Scan for the cell matching the given text and deliver its (x, y) coordinate at center. 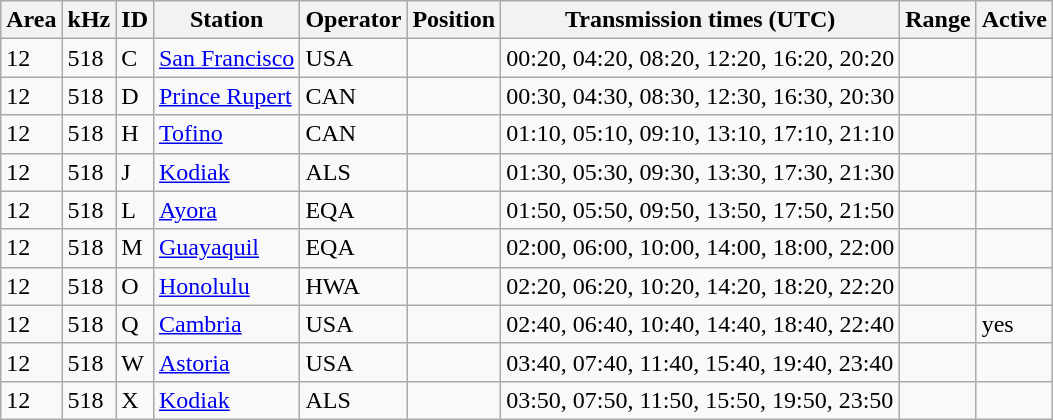
Cambria (226, 324)
J (135, 172)
O (135, 286)
Guayaquil (226, 248)
01:30, 05:30, 09:30, 13:30, 17:30, 21:30 (700, 172)
Tofino (226, 134)
02:00, 06:00, 10:00, 14:00, 18:00, 22:00 (700, 248)
Prince Rupert (226, 96)
C (135, 58)
00:30, 04:30, 08:30, 12:30, 16:30, 20:30 (700, 96)
kHz (89, 20)
02:20, 06:20, 10:20, 14:20, 18:20, 22:20 (700, 286)
Range (938, 20)
01:50, 05:50, 09:50, 13:50, 17:50, 21:50 (700, 210)
Ayora (226, 210)
Astoria (226, 362)
Transmission times (UTC) (700, 20)
HWA (354, 286)
Active (1014, 20)
03:40, 07:40, 11:40, 15:40, 19:40, 23:40 (700, 362)
San Francisco (226, 58)
Area (32, 20)
M (135, 248)
L (135, 210)
W (135, 362)
X (135, 400)
H (135, 134)
ID (135, 20)
03:50, 07:50, 11:50, 15:50, 19:50, 23:50 (700, 400)
00:20, 04:20, 08:20, 12:20, 16:20, 20:20 (700, 58)
01:10, 05:10, 09:10, 13:10, 17:10, 21:10 (700, 134)
D (135, 96)
Q (135, 324)
yes (1014, 324)
Operator (354, 20)
Position (454, 20)
Honolulu (226, 286)
02:40, 06:40, 10:40, 14:40, 18:40, 22:40 (700, 324)
Station (226, 20)
